From the cell containing the given text, extract its center point as (X, Y) coordinate. 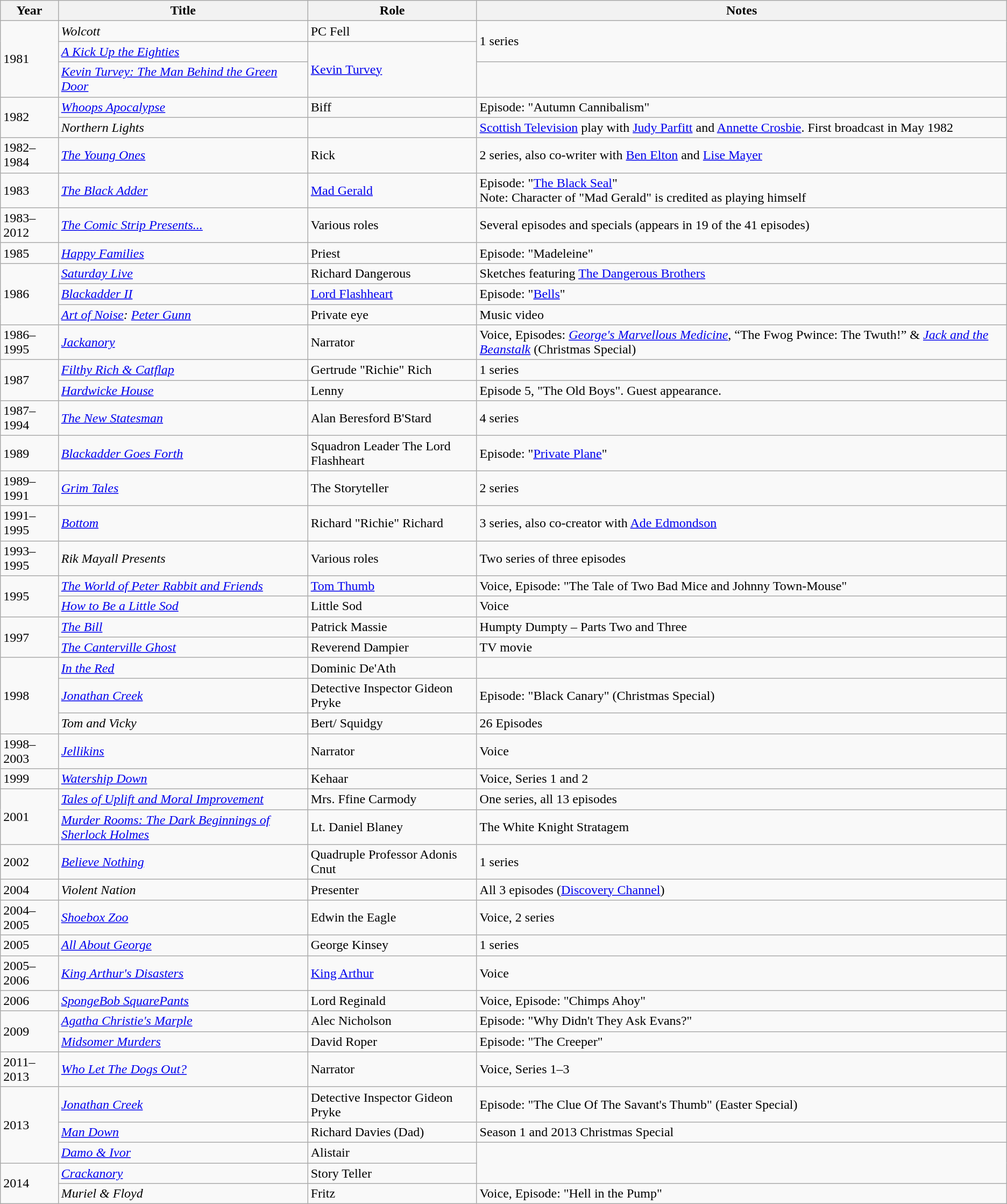
The Bill (183, 627)
Episode: "Why Didn't They Ask Evans?" (741, 1021)
1997 (29, 637)
Tales of Uplift and Moral Improvement (183, 799)
2004 (29, 890)
Richard Dangerous (392, 273)
Richard Davies (Dad) (392, 1132)
Art of Noise: Peter Gunn (183, 315)
2006 (29, 1001)
Role (392, 11)
1982 (29, 117)
Presenter (392, 890)
Blackadder II (183, 294)
Kevin Turvey (392, 69)
The Young Ones (183, 155)
Wolcott (183, 31)
Sketches featuring The Dangerous Brothers (741, 273)
1985 (29, 253)
Reverend Dampier (392, 647)
George Kinsey (392, 945)
1987–1994 (29, 419)
1983–2012 (29, 225)
1986 (29, 294)
Episode: "The Black Seal"Note: Character of "Mad Gerald" is credited as playing himself (741, 190)
The World of Peter Rabbit and Friends (183, 586)
Voice, Episode: "The Tale of Two Bad Mice and Johnny Town-Mouse" (741, 586)
King Arthur (392, 973)
Kehaar (392, 779)
3 series, also co-creator with Ade Edmondson (741, 523)
Biff (392, 107)
Episode 5, "The Old Boys". Guest appearance. (741, 391)
1989–1991 (29, 488)
1983 (29, 190)
Shoebox Zoo (183, 918)
2005–2006 (29, 973)
2009 (29, 1031)
1982–1984 (29, 155)
Lord Reginald (392, 1001)
Episode: "Autumn Cannibalism" (741, 107)
Damo & Ivor (183, 1152)
1989 (29, 453)
All About George (183, 945)
1998–2003 (29, 751)
Patrick Massie (392, 627)
2 series (741, 488)
The White Knight Stratagem (741, 827)
Alan Beresford B'Stard (392, 419)
A Kick Up the Eighties (183, 52)
Violent Nation (183, 890)
Voice, Episode: "Hell in the Pump" (741, 1194)
The Comic Strip Presents... (183, 225)
Midsomer Murders (183, 1042)
The Canterville Ghost (183, 647)
Humpty Dumpty – Parts Two and Three (741, 627)
In the Red (183, 668)
1987 (29, 380)
Dominic De'Ath (392, 668)
1998 (29, 695)
Jackanory (183, 342)
2005 (29, 945)
Squadron Leader The Lord Flashheart (392, 453)
Saturday Live (183, 273)
Edwin the Eagle (392, 918)
Agatha Christie's Marple (183, 1021)
Hardwicke House (183, 391)
2011–2013 (29, 1070)
Notes (741, 11)
1981 (29, 59)
Rik Mayall Presents (183, 558)
1991–1995 (29, 523)
Music video (741, 315)
Tom and Vicky (183, 723)
Episode: "Private Plane" (741, 453)
Private eye (392, 315)
Story Teller (392, 1173)
Episode: "Black Canary" (Christmas Special) (741, 695)
1986–1995 (29, 342)
Filthy Rich & Catflap (183, 370)
PC Fell (392, 31)
Alistair (392, 1152)
Bottom (183, 523)
Voice, Series 1 and 2 (741, 779)
Lord Flashheart (392, 294)
Lt. Daniel Blaney (392, 827)
Mad Gerald (392, 190)
Fritz (392, 1194)
Believe Nothing (183, 862)
4 series (741, 419)
Title (183, 11)
Episode: "The Clue Of The Savant's Thumb" (Easter Special) (741, 1104)
Watership Down (183, 779)
Lenny (392, 391)
Man Down (183, 1132)
Gertrude "Richie" Rich (392, 370)
Episode: "Bells" (741, 294)
2013 (29, 1124)
TV movie (741, 647)
2004–2005 (29, 918)
1999 (29, 779)
2002 (29, 862)
Year (29, 11)
Two series of three episodes (741, 558)
Little Sod (392, 606)
1993–1995 (29, 558)
Muriel & Floyd (183, 1194)
2014 (29, 1184)
2 series, also co-writer with Ben Elton and Lise Mayer (741, 155)
Whoops Apocalypse (183, 107)
Episode: "Madeleine" (741, 253)
Who Let The Dogs Out? (183, 1070)
Rick (392, 155)
Happy Families (183, 253)
Jellikins (183, 751)
Voice, Episode: "Chimps Ahoy" (741, 1001)
The New Statesman (183, 419)
The Black Adder (183, 190)
Quadruple Professor Adonis Cnut (392, 862)
Voice, Episodes: George's Marvellous Medicine, “The Fwog Pwince: The Twuth!” & Jack and the Beanstalk (Christmas Special) (741, 342)
David Roper (392, 1042)
The Storyteller (392, 488)
Crackanory (183, 1173)
How to Be a Little Sod (183, 606)
Episode: "The Creeper" (741, 1042)
Tom Thumb (392, 586)
1995 (29, 596)
Alec Nicholson (392, 1021)
All 3 episodes (Discovery Channel) (741, 890)
Blackadder Goes Forth (183, 453)
Scottish Television play with Judy Parfitt and Annette Crosbie. First broadcast in May 1982 (741, 128)
Richard "Richie" Richard (392, 523)
SpongeBob SquarePants (183, 1001)
Voice, 2 series (741, 918)
Several episodes and specials (appears in 19 of the 41 episodes) (741, 225)
Priest (392, 253)
2001 (29, 817)
Season 1 and 2013 Christmas Special (741, 1132)
Bert/ Squidgy (392, 723)
One series, all 13 episodes (741, 799)
Kevin Turvey: The Man Behind the Green Door (183, 80)
Voice, Series 1–3 (741, 1070)
Murder Rooms: The Dark Beginnings of Sherlock Holmes (183, 827)
Northern Lights (183, 128)
Grim Tales (183, 488)
Mrs. Ffine Carmody (392, 799)
King Arthur's Disasters (183, 973)
26 Episodes (741, 723)
